Find where the given text appears and provide that cell's center as (x, y) coordinate. 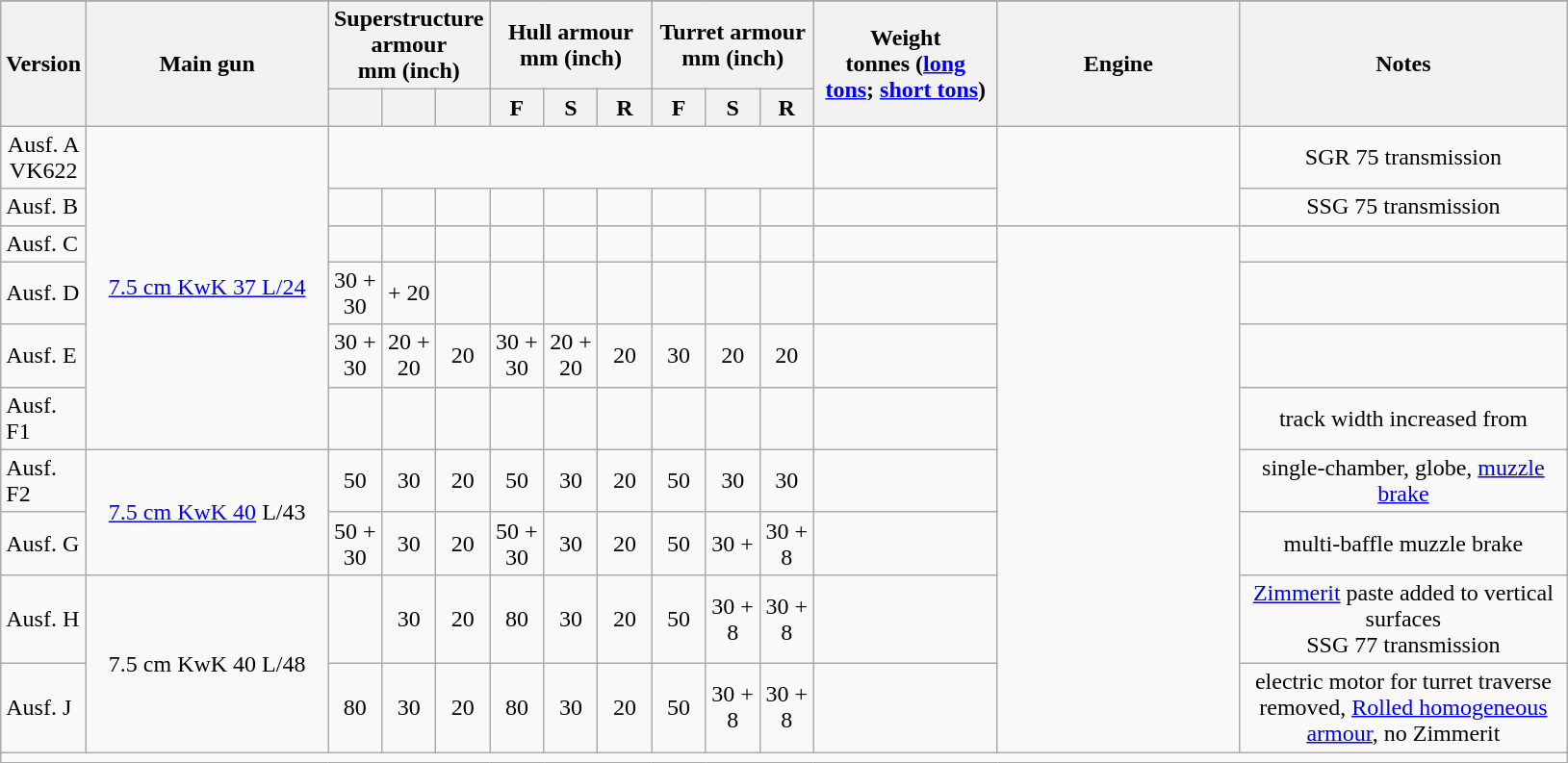
Weighttonnes (long tons; short tons) (905, 64)
Ausf. B (44, 207)
Ausf. H (44, 619)
+ 20 (409, 292)
Ausf. G (44, 543)
Notes (1403, 64)
Version (44, 64)
track width increased from (1403, 418)
Ausf. F1 (44, 418)
Ausf. D (44, 292)
Ausf. J (44, 707)
single-chamber, globe, muzzle brake (1403, 481)
SSG 75 transmission (1403, 207)
Zimmerit paste added to vertical surfacesSSG 77 transmission (1403, 619)
7.5 cm KwK 40 L/48 (208, 663)
Ausf. E (44, 356)
7.5 cm KwK 40 L/43 (208, 512)
Ausf. C (44, 243)
Turret armourmm (inch) (733, 45)
Main gun (208, 64)
Superstructure armourmm (inch) (409, 45)
Hull armourmm (inch) (571, 45)
Engine (1118, 64)
multi-baffle muzzle brake (1403, 543)
Ausf. A VK622 (44, 158)
30 + (733, 543)
electric motor for turret traverse removed, Rolled homogeneous armour, no Zimmerit (1403, 707)
7.5 cm KwK 37 L/24 (208, 288)
SGR 75 transmission (1403, 158)
Ausf. F2 (44, 481)
